Scan for the cell matching the given text and deliver its (x, y) coordinate at center. 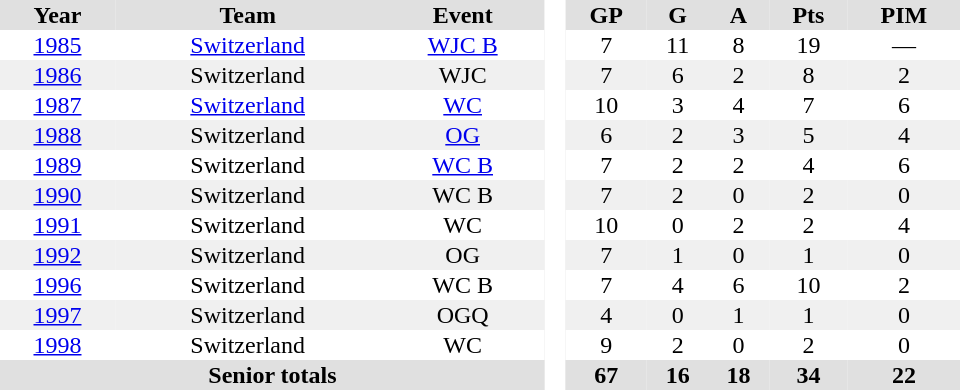
G (678, 15)
67 (606, 375)
OGQ (462, 315)
Event (462, 15)
Team (248, 15)
— (904, 45)
1985 (58, 45)
18 (738, 375)
16 (678, 375)
Year (58, 15)
9 (606, 345)
WJC B (462, 45)
PIM (904, 15)
1988 (58, 135)
1997 (58, 315)
34 (808, 375)
19 (808, 45)
GP (606, 15)
1991 (58, 225)
Senior totals (272, 375)
1996 (58, 285)
1987 (58, 105)
Pts (808, 15)
11 (678, 45)
1989 (58, 165)
WJC (462, 75)
22 (904, 375)
1992 (58, 255)
1990 (58, 195)
1986 (58, 75)
5 (808, 135)
1998 (58, 345)
A (738, 15)
